Identify which cell holds the provided text, then report its (X, Y) central coordinate. 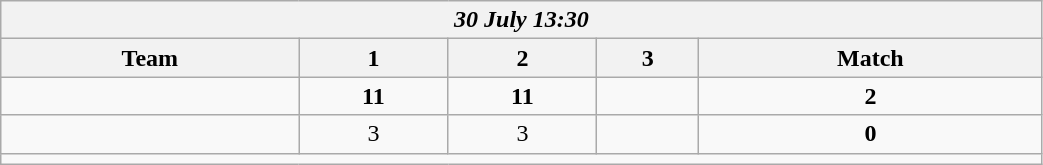
30 July 13:30 (522, 20)
Match (870, 58)
1 (374, 58)
Team (150, 58)
0 (870, 134)
